Provide the (x, y) coordinate of the cell's center where the given text is located.  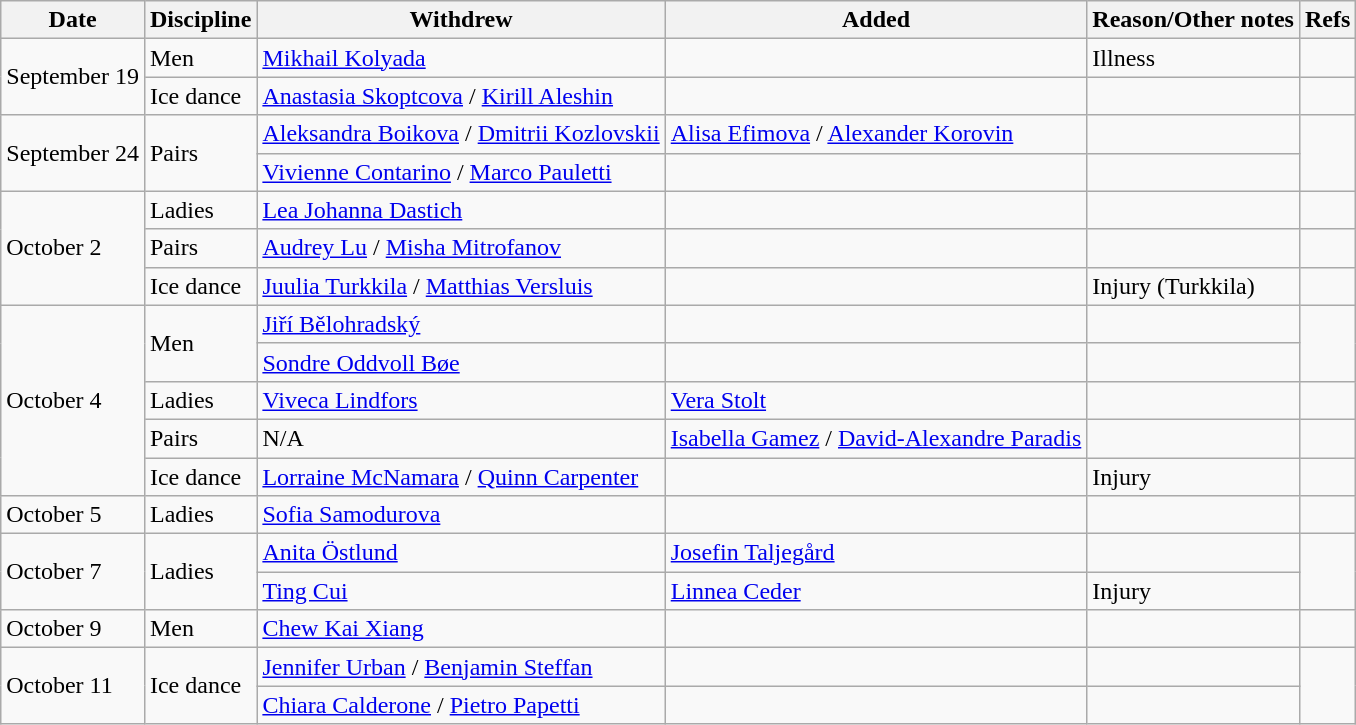
Isabella Gamez / David-Alexandre Paradis (876, 438)
Sofia Samodurova (461, 515)
Date (73, 20)
Refs (1327, 20)
Alisa Efimova / Alexander Korovin (876, 134)
September 19 (73, 77)
Linnea Ceder (876, 591)
Audrey Lu / Misha Mitrofanov (461, 248)
N/A (461, 438)
Lea Johanna Dastich (461, 210)
Jiří Bělohradský (461, 324)
October 5 (73, 515)
Injury (Turkkila) (1194, 286)
Sondre Oddvoll Bøe (461, 362)
Lorraine McNamara / Quinn Carpenter (461, 477)
Chiara Calderone / Pietro Papetti (461, 705)
Aleksandra Boikova / Dmitrii Kozlovskii (461, 134)
Vivienne Contarino / Marco Pauletti (461, 172)
Withdrew (461, 20)
October 7 (73, 572)
October 9 (73, 629)
Vera Stolt (876, 400)
Juulia Turkkila / Matthias Versluis (461, 286)
Anita Östlund (461, 553)
September 24 (73, 153)
Mikhail Kolyada (461, 58)
October 2 (73, 248)
Added (876, 20)
Anastasia Skoptcova / Kirill Aleshin (461, 96)
Illness (1194, 58)
October 11 (73, 686)
October 4 (73, 400)
Discipline (200, 20)
Viveca Lindfors (461, 400)
Ting Cui (461, 591)
Chew Kai Xiang (461, 629)
Jennifer Urban / Benjamin Steffan (461, 667)
Reason/Other notes (1194, 20)
Josefin Taljegård (876, 553)
